Search for the cell housing the specified text and yield its [X, Y] center coordinate. 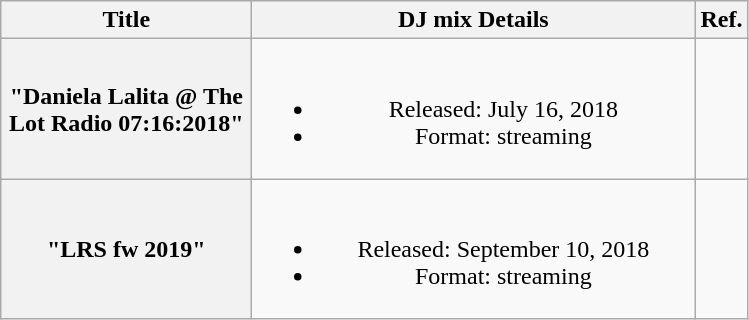
Title [126, 20]
Ref. [722, 20]
Released: September 10, 2018Format: streaming [474, 249]
Released: July 16, 2018Format: streaming [474, 109]
"Daniela Lalita @ The Lot Radio 07:16:2018" [126, 109]
DJ mix Details [474, 20]
"LRS fw 2019" [126, 249]
